Scan for the cell matching the given text and deliver its (X, Y) coordinate at center. 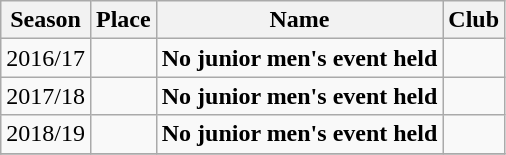
Place (123, 20)
2017/18 (46, 96)
Season (46, 20)
2018/19 (46, 134)
Club (474, 20)
2016/17 (46, 58)
Name (300, 20)
